Search for the cell housing the specified text and yield its [x, y] center coordinate. 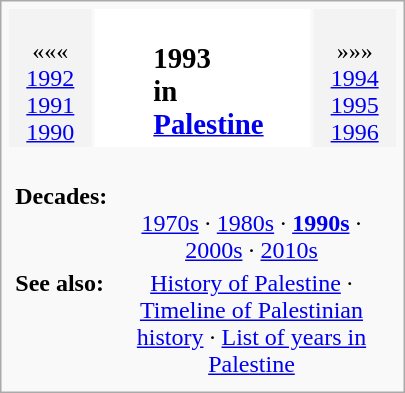
Decades: [62, 224]
Decades: 1970s · 1980s · 1990s · 2000s · 2010s See also: History of Palestine · Timeline of Palestinian history · List of years in Palestine [202, 267]
»»»199419951996 [355, 78]
History of Palestine · Timeline of Palestinian history · List of years in Palestine [252, 324]
See also: [62, 324]
1970s · 1980s · 1990s · 2000s · 2010s [252, 224]
«««199219911990 [50, 78]
